Capture the cell that displays the provided text and extract its (x, y) central coordinate. 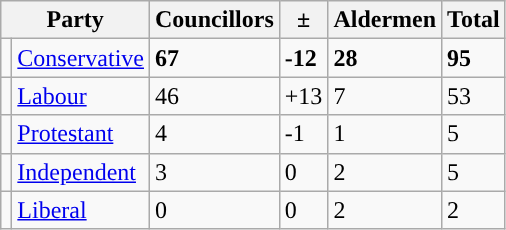
Independent (81, 172)
1 (385, 134)
-1 (304, 134)
-12 (304, 58)
4 (215, 134)
+13 (304, 96)
3 (215, 172)
Labour (81, 96)
± (304, 20)
95 (474, 58)
Councillors (215, 20)
Aldermen (385, 20)
46 (215, 96)
Conservative (81, 58)
Total (474, 20)
53 (474, 96)
28 (385, 58)
Liberal (81, 210)
Protestant (81, 134)
7 (385, 96)
67 (215, 58)
Party (76, 20)
